Return the [x, y] coordinate for the center point of the cell that contains the specified text.  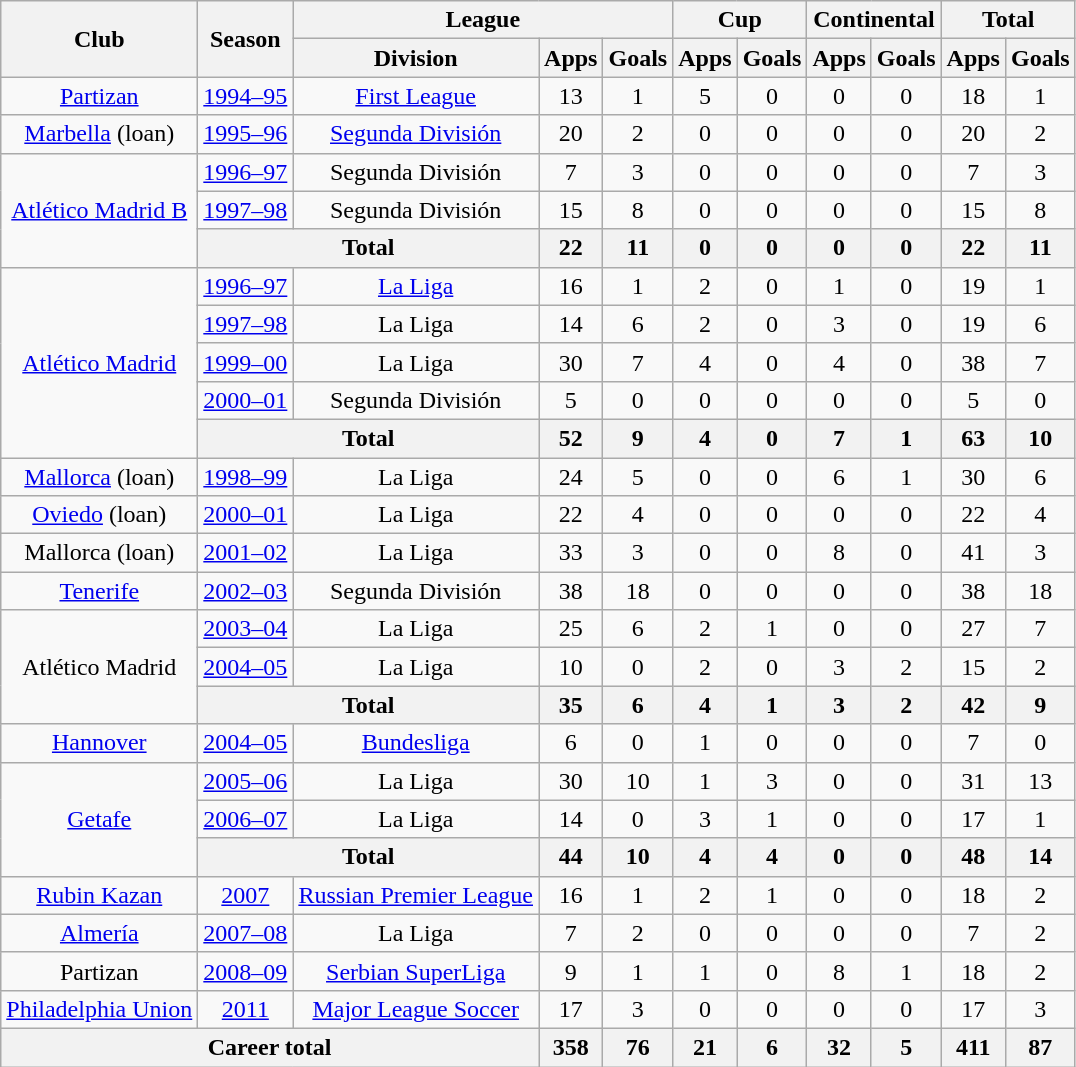
Tenerife [100, 591]
358 [571, 1047]
2007 [246, 895]
87 [1040, 1047]
31 [973, 781]
First League [416, 96]
Marbella (loan) [100, 134]
33 [571, 553]
Hannover [100, 743]
2011 [246, 1009]
2002–03 [246, 591]
1994–95 [246, 96]
2001–02 [246, 553]
27 [973, 629]
League [483, 20]
Atlético Madrid B [100, 210]
Continental [874, 20]
2003–04 [246, 629]
1995–96 [246, 134]
42 [973, 705]
Career total [270, 1047]
44 [571, 857]
41 [973, 553]
2006–07 [246, 819]
Russian Premier League [416, 895]
1998–99 [246, 477]
Getafe [100, 819]
25 [571, 629]
21 [705, 1047]
63 [973, 438]
48 [973, 857]
Oviedo (loan) [100, 515]
Bundesliga [416, 743]
2008–09 [246, 971]
Division [416, 58]
Almería [100, 933]
52 [571, 438]
Cup [740, 20]
Rubin Kazan [100, 895]
Philadelphia Union [100, 1009]
Serbian SuperLiga [416, 971]
Major League Soccer [416, 1009]
411 [973, 1047]
1999–00 [246, 362]
Club [100, 39]
Season [246, 39]
32 [839, 1047]
2005–06 [246, 781]
2007–08 [246, 933]
76 [638, 1047]
24 [571, 477]
35 [571, 705]
